For the text-containing cell, return its midpoint in [X, Y] coordinate format. 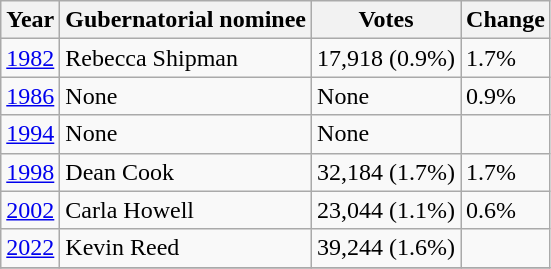
0.9% [506, 96]
Gubernatorial nominee [186, 20]
32,184 (1.7%) [386, 172]
0.6% [506, 210]
Votes [386, 20]
Carla Howell [186, 210]
1982 [30, 58]
1986 [30, 96]
23,044 (1.1%) [386, 210]
2002 [30, 210]
1994 [30, 134]
1998 [30, 172]
Kevin Reed [186, 248]
2022 [30, 248]
Dean Cook [186, 172]
17,918 (0.9%) [386, 58]
Change [506, 20]
39,244 (1.6%) [386, 248]
Rebecca Shipman [186, 58]
Year [30, 20]
